For the text-containing cell, return its midpoint in (X, Y) coordinate format. 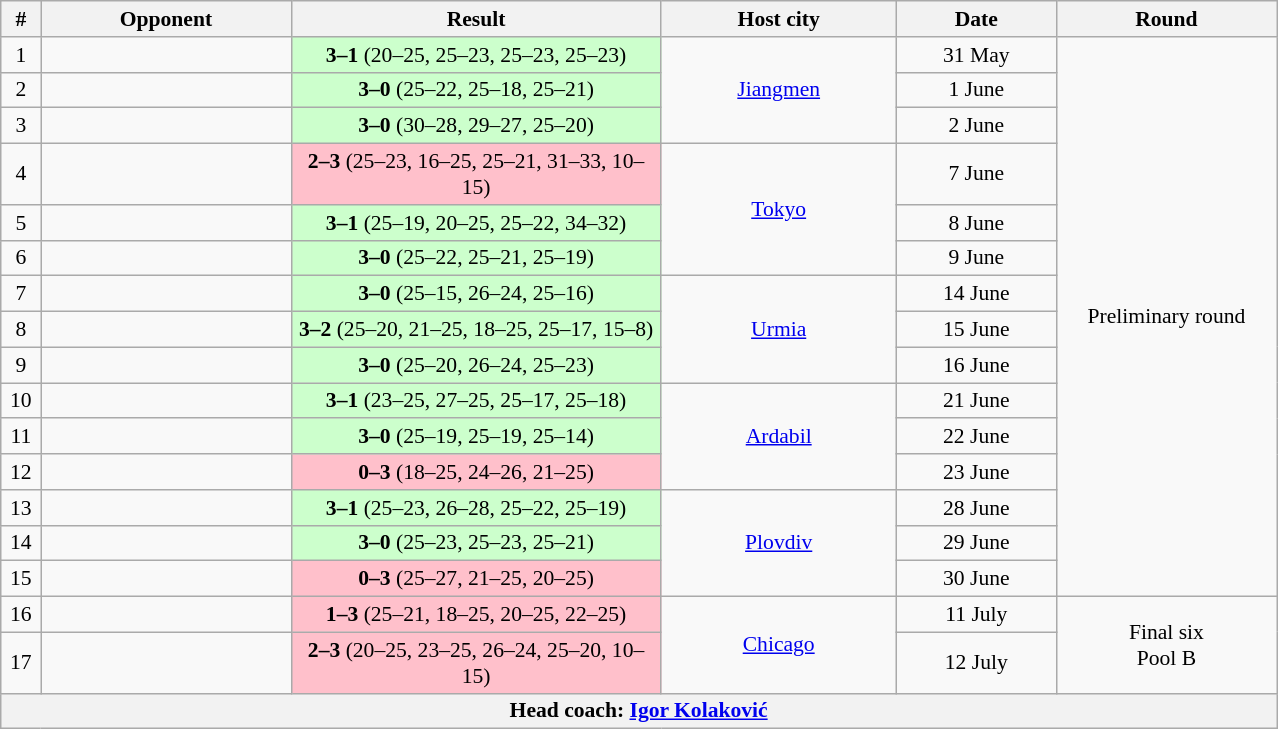
8 (21, 330)
1 (21, 55)
0–3 (18–25, 24–26, 21–25) (476, 472)
23 June (976, 472)
16 (21, 615)
Host city (778, 19)
21 June (976, 401)
14 (21, 543)
Urmia (778, 330)
Tokyo (778, 210)
Chicago (778, 646)
Opponent (166, 19)
12 (21, 472)
Head coach: Igor Kolaković (639, 711)
3–0 (25–23, 25–23, 25–21) (476, 543)
9 June (976, 258)
Jiangmen (778, 90)
3–0 (25–22, 25–18, 25–21) (476, 90)
Ardabil (778, 436)
3–0 (25–22, 25–21, 25–19) (476, 258)
13 (21, 508)
3–1 (25–19, 20–25, 25–22, 34–32) (476, 223)
1–3 (25–21, 18–25, 20–25, 22–25) (476, 615)
2 (21, 90)
3–0 (30–28, 29–27, 25–20) (476, 126)
Final sixPool B (1166, 646)
2–3 (25–23, 16–25, 25–21, 31–33, 10–15) (476, 174)
17 (21, 662)
11 July (976, 615)
12 July (976, 662)
5 (21, 223)
4 (21, 174)
Preliminary round (1166, 317)
3–0 (25–19, 25–19, 25–14) (476, 437)
3–1 (23–25, 27–25, 25–17, 25–18) (476, 401)
15 June (976, 330)
0–3 (25–27, 21–25, 20–25) (476, 579)
# (21, 19)
3–0 (25–20, 26–24, 25–23) (476, 365)
6 (21, 258)
31 May (976, 55)
8 June (976, 223)
28 June (976, 508)
16 June (976, 365)
3–1 (25–23, 26–28, 25–22, 25–19) (476, 508)
Date (976, 19)
29 June (976, 543)
7 (21, 294)
1 June (976, 90)
10 (21, 401)
3 (21, 126)
15 (21, 579)
7 June (976, 174)
3–1 (20–25, 25–23, 25–23, 25–23) (476, 55)
2–3 (20–25, 23–25, 26–24, 25–20, 10–15) (476, 662)
14 June (976, 294)
Round (1166, 19)
30 June (976, 579)
2 June (976, 126)
11 (21, 437)
Result (476, 19)
3–2 (25–20, 21–25, 18–25, 25–17, 15–8) (476, 330)
Plovdiv (778, 544)
9 (21, 365)
22 June (976, 437)
3–0 (25–15, 26–24, 25–16) (476, 294)
